Return the (x, y) coordinate for the center point of the cell that contains the specified text.  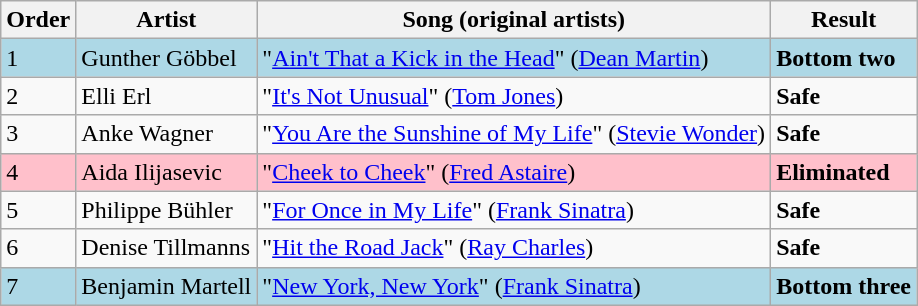
7 (38, 286)
"For Once in My Life" (Frank Sinatra) (514, 210)
Philippe Bühler (166, 210)
"Cheek to Cheek" (Fred Astaire) (514, 172)
"It's Not Unusual" (Tom Jones) (514, 96)
2 (38, 96)
"Hit the Road Jack" (Ray Charles) (514, 248)
"Ain't That a Kick in the Head" (Dean Martin) (514, 58)
Gunther Göbbel (166, 58)
4 (38, 172)
Order (38, 20)
"You Are the Sunshine of My Life" (Stevie Wonder) (514, 134)
5 (38, 210)
Elli Erl (166, 96)
Song (original artists) (514, 20)
3 (38, 134)
1 (38, 58)
Benjamin Martell (166, 286)
Artist (166, 20)
Anke Wagner (166, 134)
"New York, New York" (Frank Sinatra) (514, 286)
Aida Ilijasevic (166, 172)
Eliminated (844, 172)
Bottom two (844, 58)
Result (844, 20)
6 (38, 248)
Bottom three (844, 286)
Denise Tillmanns (166, 248)
